Locate the cell with the specified text and output its (X, Y) center coordinate. 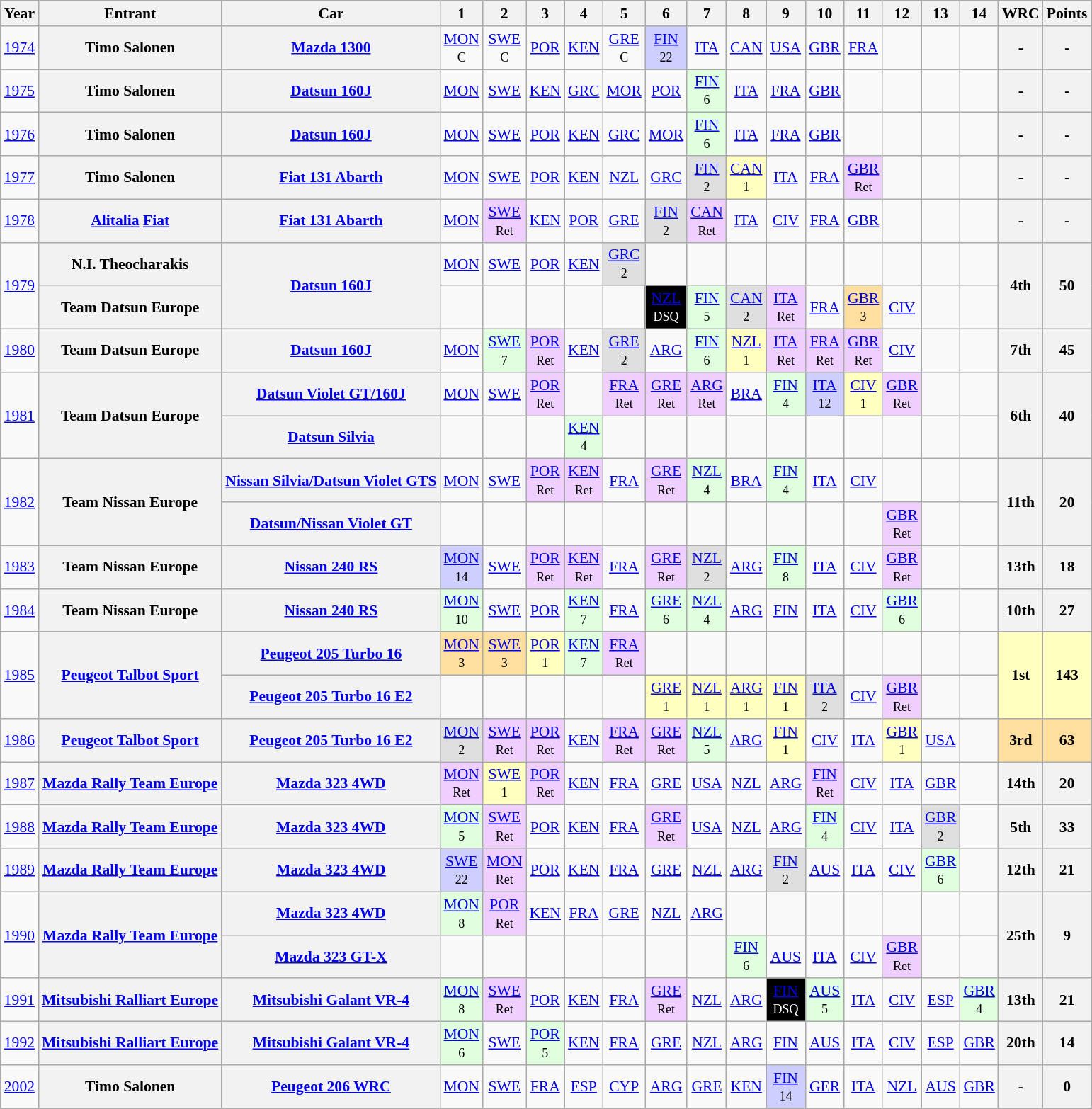
5 (625, 13)
GRE6 (666, 610)
27 (1067, 610)
13 (940, 13)
50 (1067, 285)
GBR2 (940, 827)
1982 (20, 502)
40 (1067, 416)
1979 (20, 285)
FINRet (824, 783)
1987 (20, 783)
Datsun Silvia (331, 438)
MON14 (462, 567)
25th (1021, 935)
MON10 (462, 610)
AUS5 (824, 1000)
Alitalia Fiat (130, 221)
20th (1021, 1044)
10th (1021, 610)
11 (864, 13)
SWE1 (504, 783)
Car (331, 13)
POR5 (545, 1044)
6 (666, 13)
GBR3 (864, 307)
143 (1067, 676)
7 (707, 13)
MON6 (462, 1044)
GBR4 (979, 1000)
1975 (20, 91)
0 (1067, 1086)
1984 (20, 610)
18 (1067, 567)
Nissan Silvia/Datsun Violet GTS (331, 480)
POR1 (545, 654)
1981 (20, 416)
8 (746, 13)
1977 (20, 177)
GBR1 (902, 741)
10 (824, 13)
4 (584, 13)
GREC (625, 48)
14th (1021, 783)
NZL2 (707, 567)
Points (1067, 13)
6th (1021, 416)
1991 (20, 1000)
SWE22 (462, 870)
CIV1 (864, 394)
FIN8 (786, 567)
1 (462, 13)
1974 (20, 48)
1992 (20, 1044)
GER (824, 1086)
1986 (20, 741)
NZL5 (707, 741)
FINDSQ (786, 1000)
1980 (20, 351)
4th (1021, 285)
GRC2 (625, 263)
Datsun Violet GT/160J (331, 394)
GRE2 (625, 351)
1990 (20, 935)
MON3 (462, 654)
ITA2 (824, 697)
63 (1067, 741)
Datsun/Nissan Violet GT (331, 524)
NZLDSQ (666, 307)
FIN14 (786, 1086)
N.I. Theocharakis (130, 263)
CAN2 (746, 307)
CANRet (707, 221)
2 (504, 13)
45 (1067, 351)
1983 (20, 567)
KEN4 (584, 438)
FIN22 (666, 48)
MON2 (462, 741)
SWEC (504, 48)
Mazda 323 GT-X (331, 956)
3 (545, 13)
ARGRet (707, 394)
ITA12 (824, 394)
33 (1067, 827)
7th (1021, 351)
1988 (20, 827)
MON5 (462, 827)
2002 (20, 1086)
ARG1 (746, 697)
SWE3 (504, 654)
1st (1021, 676)
Mazda 1300 (331, 48)
Year (20, 13)
12 (902, 13)
CAN (746, 48)
MONC (462, 48)
FIN5 (707, 307)
12th (1021, 870)
CYP (625, 1086)
Peugeot 205 Turbo 16 (331, 654)
1989 (20, 870)
1976 (20, 135)
1985 (20, 676)
WRC (1021, 13)
SWE7 (504, 351)
GRE1 (666, 697)
Peugeot 206 WRC (331, 1086)
1978 (20, 221)
CAN1 (746, 177)
11th (1021, 502)
5th (1021, 827)
3rd (1021, 741)
Entrant (130, 13)
